From the cell containing the given text, extract its center point as [X, Y] coordinate. 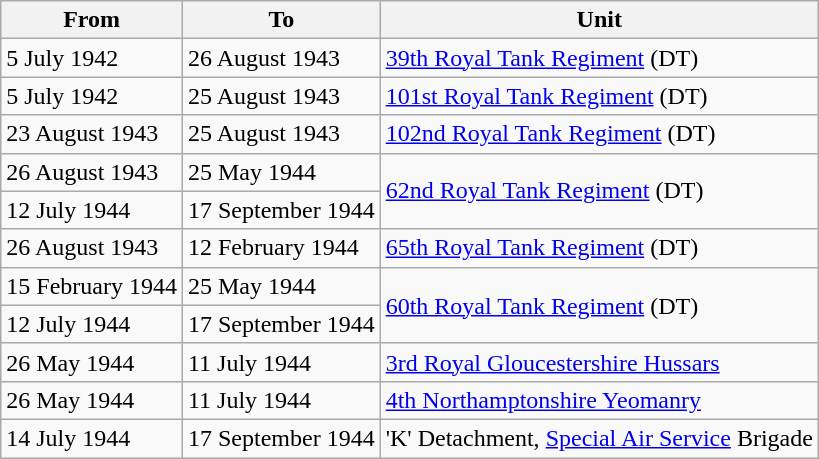
60th Royal Tank Regiment (DT) [599, 305]
Unit [599, 20]
3rd Royal Gloucestershire Hussars [599, 362]
65th Royal Tank Regiment (DT) [599, 248]
12 February 1944 [281, 248]
62nd Royal Tank Regiment (DT) [599, 191]
14 July 1944 [92, 438]
15 February 1944 [92, 286]
To [281, 20]
102nd Royal Tank Regiment (DT) [599, 134]
101st Royal Tank Regiment (DT) [599, 96]
4th Northamptonshire Yeomanry [599, 400]
39th Royal Tank Regiment (DT) [599, 58]
'K' Detachment, Special Air Service Brigade [599, 438]
From [92, 20]
23 August 1943 [92, 134]
